Locate the cell with the specified text and output its (x, y) center coordinate. 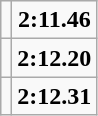
2:12.20 (54, 58)
2:12.31 (54, 96)
2:11.46 (54, 20)
